Determine the [x, y] coordinate at the center of the cell enclosing the given text.  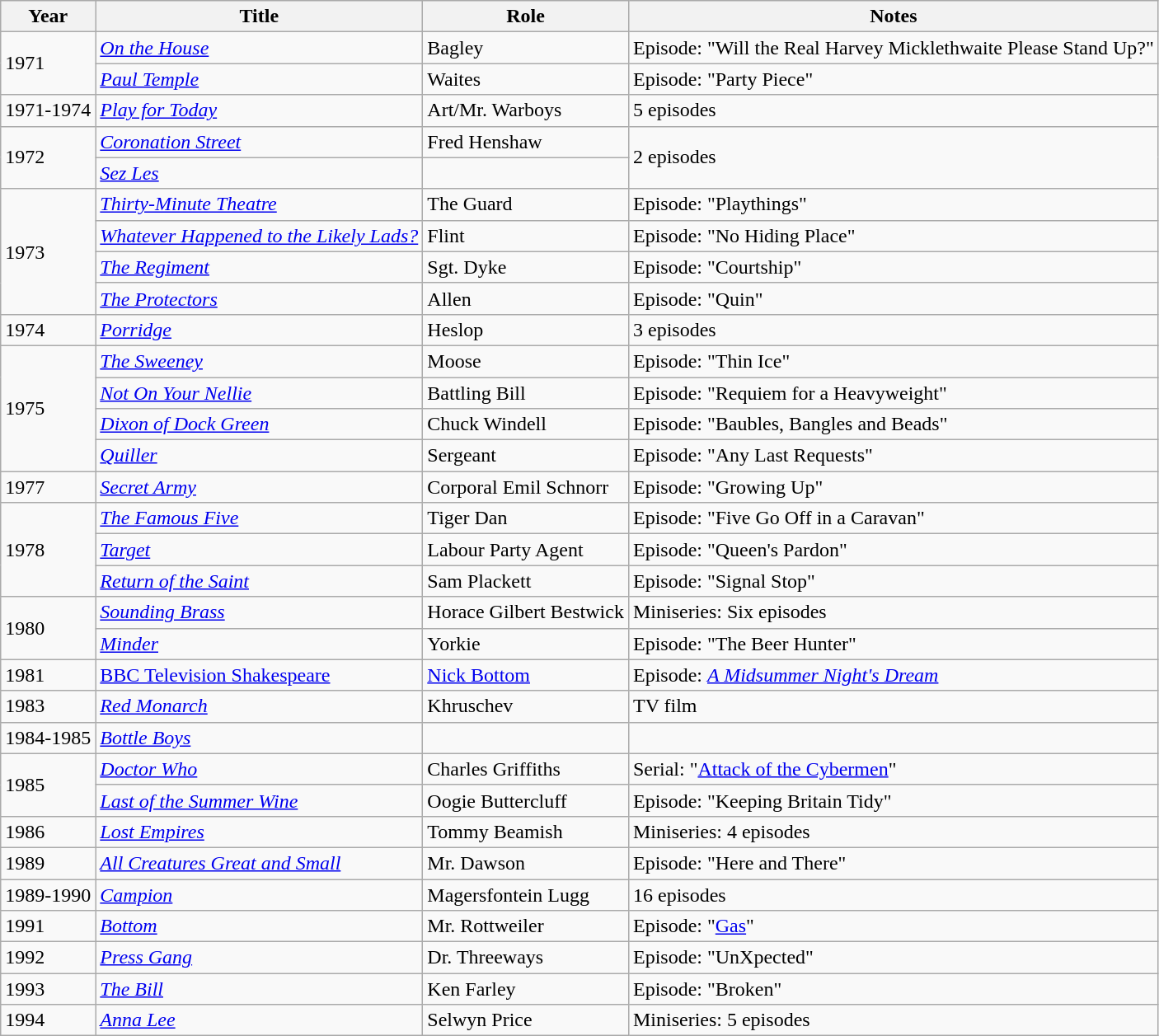
Episode: "Baubles, Bangles and Beads" [894, 424]
1985 [48, 785]
Target [259, 550]
Sgt. Dyke [526, 267]
Episode: "Will the Real Harvey Micklethwaite Please Stand Up?" [894, 48]
The Sweeney [259, 361]
Last of the Summer Wine [259, 800]
Notes [894, 16]
Battling Bill [526, 393]
The Regiment [259, 267]
1989 [48, 863]
Episode: "Keeping Britain Tidy" [894, 800]
Khruschev [526, 706]
Anna Lee [259, 1020]
Coronation Street [259, 142]
Serial: "Attack of the Cybermen" [894, 769]
1994 [48, 1020]
Paul Temple [259, 79]
Episode: "Broken" [894, 989]
1971 [48, 63]
Episode: "Requiem for a Heavyweight" [894, 393]
Art/Mr. Warboys [526, 110]
Thirty-Minute Theatre [259, 204]
Sergeant [526, 456]
Horace Gilbert Bestwick [526, 612]
2 episodes [894, 157]
Campion [259, 894]
Title [259, 16]
Mr. Dawson [526, 863]
Miniseries: 5 episodes [894, 1020]
Chuck Windell [526, 424]
1992 [48, 958]
Sam Plackett [526, 581]
The Bill [259, 989]
Secret Army [259, 487]
On the House [259, 48]
Episode: "No Hiding Place" [894, 236]
Waites [526, 79]
Nick Bottom [526, 675]
1972 [48, 157]
Play for Today [259, 110]
Selwyn Price [526, 1020]
Episode: "Party Piece" [894, 79]
Episode: "Signal Stop" [894, 581]
Episode: "The Beer Hunter" [894, 644]
Episode: "Gas" [894, 926]
Yorkie [526, 644]
1993 [48, 989]
Ken Farley [526, 989]
BBC Television Shakespeare [259, 675]
Press Gang [259, 958]
Episode: "Growing Up" [894, 487]
The Protectors [259, 298]
Tiger Dan [526, 518]
Flint [526, 236]
Tommy Beamish [526, 832]
Oogie Buttercluff [526, 800]
The Guard [526, 204]
1978 [48, 550]
Corporal Emil Schnorr [526, 487]
Episode: "Courtship" [894, 267]
Episode: A Midsummer Night's Dream [894, 675]
Fred Henshaw [526, 142]
1984-1985 [48, 738]
Allen [526, 298]
Bottom [259, 926]
Dixon of Dock Green [259, 424]
1980 [48, 628]
Episode: "UnXpected" [894, 958]
1981 [48, 675]
Labour Party Agent [526, 550]
All Creatures Great and Small [259, 863]
1975 [48, 408]
Miniseries: 4 episodes [894, 832]
Whatever Happened to the Likely Lads? [259, 236]
1986 [48, 832]
Not On Your Nellie [259, 393]
Episode: "Any Last Requests" [894, 456]
Porridge [259, 330]
Sounding Brass [259, 612]
Episode: "Here and There" [894, 863]
Magersfontein Lugg [526, 894]
Lost Empires [259, 832]
3 episodes [894, 330]
1973 [48, 251]
Bottle Boys [259, 738]
Episode: "Playthings" [894, 204]
Sez Les [259, 173]
Episode: "Five Go Off in a Caravan" [894, 518]
1977 [48, 487]
Episode: "Quin" [894, 298]
Return of the Saint [259, 581]
Doctor Who [259, 769]
Year [48, 16]
Moose [526, 361]
1974 [48, 330]
Minder [259, 644]
1971-1974 [48, 110]
Episode: "Queen's Pardon" [894, 550]
The Famous Five [259, 518]
Charles Griffiths [526, 769]
1991 [48, 926]
16 episodes [894, 894]
Episode: "Thin Ice" [894, 361]
TV film [894, 706]
Bagley [526, 48]
1983 [48, 706]
Red Monarch [259, 706]
Miniseries: Six episodes [894, 612]
Role [526, 16]
5 episodes [894, 110]
Heslop [526, 330]
Mr. Rottweiler [526, 926]
1989-1990 [48, 894]
Dr. Threeways [526, 958]
Quiller [259, 456]
